Identify which cell holds the provided text, then report its (X, Y) central coordinate. 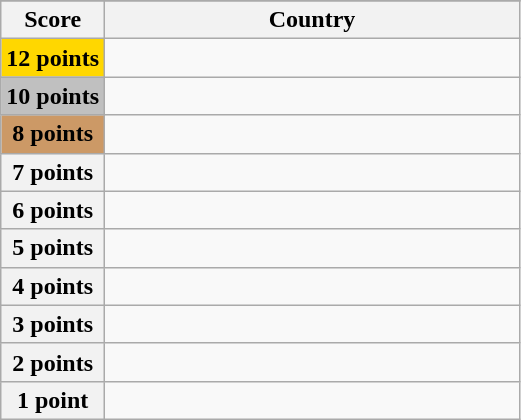
6 points (53, 210)
2 points (53, 362)
4 points (53, 286)
Country (312, 20)
5 points (53, 248)
Score (53, 20)
1 point (53, 400)
12 points (53, 58)
7 points (53, 172)
8 points (53, 134)
10 points (53, 96)
3 points (53, 324)
